Locate the cell with the specified text and output its (X, Y) center coordinate. 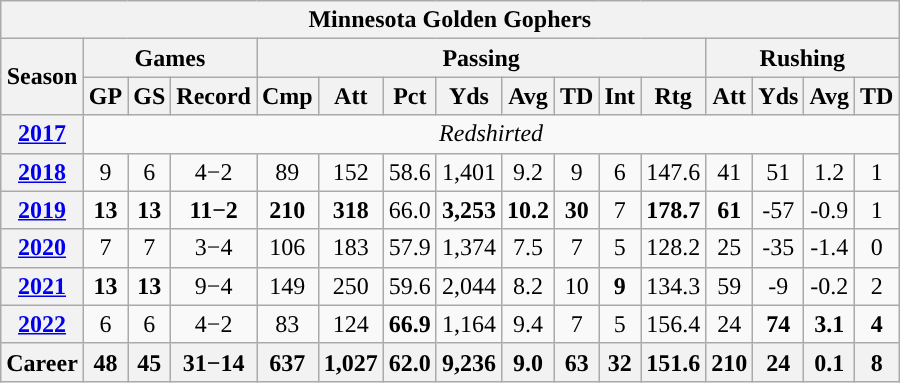
8 (876, 362)
30 (576, 210)
637 (287, 362)
89 (287, 172)
2020 (42, 248)
Int (620, 96)
61 (730, 210)
Rtg (674, 96)
25 (730, 248)
9−4 (214, 286)
Games (170, 58)
2,044 (468, 286)
1,401 (468, 172)
Cmp (287, 96)
149 (287, 286)
10.2 (528, 210)
63 (576, 362)
2019 (42, 210)
151.6 (674, 362)
178.7 (674, 210)
31−14 (214, 362)
Passing (480, 58)
11−2 (214, 210)
-35 (778, 248)
2022 (42, 324)
1,027 (350, 362)
9,236 (468, 362)
-9 (778, 286)
Minnesota Golden Gophers (450, 20)
Season (42, 77)
Rushing (802, 58)
10 (576, 286)
59 (730, 286)
9.4 (528, 324)
74 (778, 324)
250 (350, 286)
152 (350, 172)
2018 (42, 172)
59.6 (410, 286)
156.4 (674, 324)
1,164 (468, 324)
7.5 (528, 248)
4 (876, 324)
2 (876, 286)
3,253 (468, 210)
62.0 (410, 362)
-0.9 (830, 210)
183 (350, 248)
45 (150, 362)
32 (620, 362)
1.2 (830, 172)
Pct (410, 96)
134.3 (674, 286)
3.1 (830, 324)
9.2 (528, 172)
147.6 (674, 172)
1,374 (468, 248)
48 (105, 362)
0.1 (830, 362)
9.0 (528, 362)
-57 (778, 210)
3−4 (214, 248)
41 (730, 172)
8.2 (528, 286)
Career (42, 362)
Redshirted (491, 134)
106 (287, 248)
GP (105, 96)
-1.4 (830, 248)
2021 (42, 286)
GS (150, 96)
124 (350, 324)
51 (778, 172)
83 (287, 324)
66.0 (410, 210)
2017 (42, 134)
-0.2 (830, 286)
58.6 (410, 172)
128.2 (674, 248)
66.9 (410, 324)
Record (214, 96)
0 (876, 248)
318 (350, 210)
57.9 (410, 248)
